Search for the cell housing the specified text and yield its [X, Y] center coordinate. 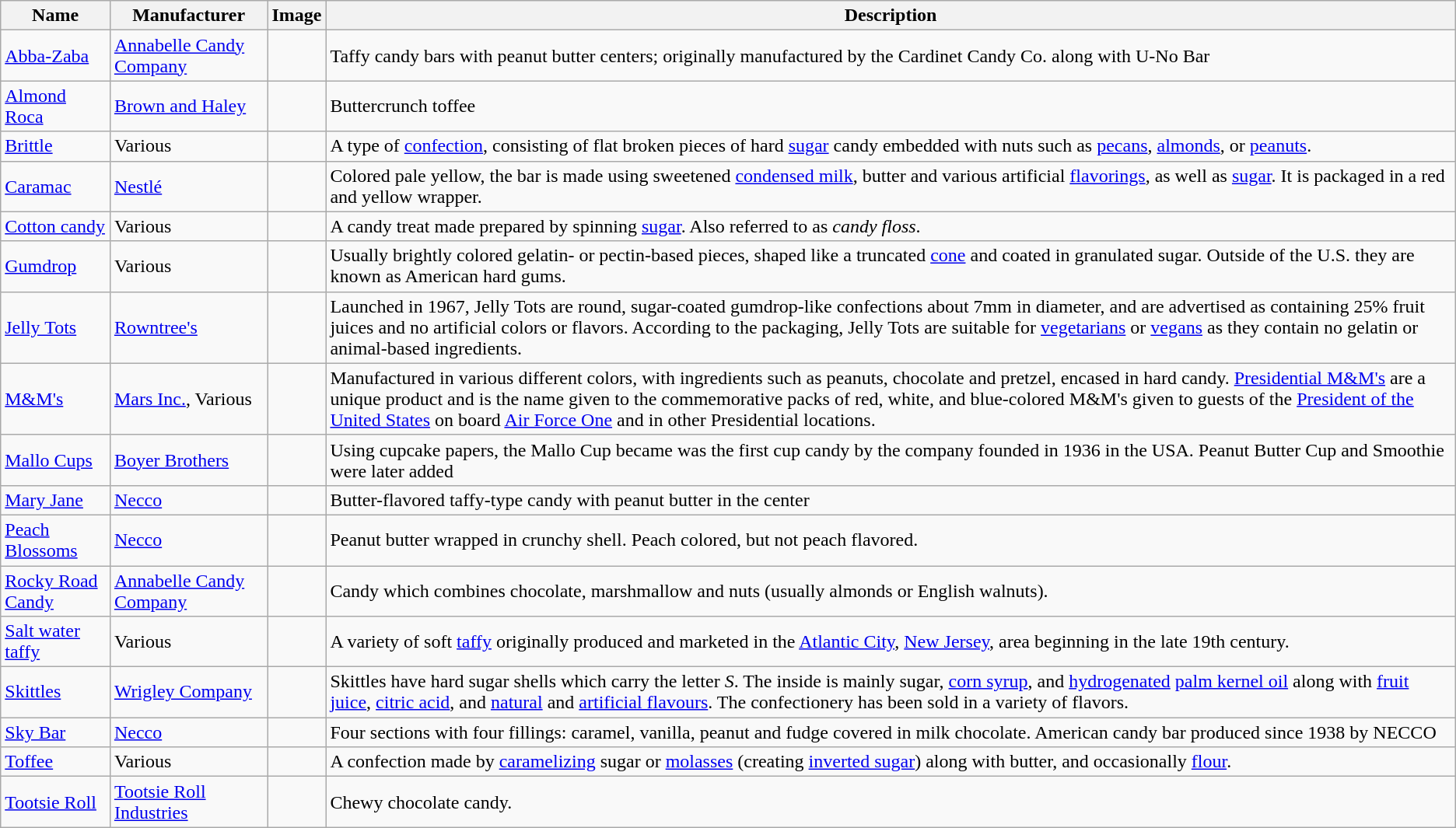
Tootsie Roll [56, 802]
Candy which combines chocolate, marshmallow and nuts (usually almonds or English walnuts). [891, 591]
Gumdrop [56, 266]
M&M's [56, 399]
Skittles [56, 692]
A candy treat made prepared by spinning sugar. Also referred to as candy floss. [891, 226]
Sky Bar [56, 732]
Image [297, 16]
Rowntree's [188, 327]
Abba-Zaba [56, 56]
Description [891, 16]
Salt water taffy [56, 642]
Butter-flavored taffy-type candy with peanut butter in the center [891, 500]
A type of confection, consisting of flat broken pieces of hard sugar candy embedded with nuts such as pecans, almonds, or peanuts. [891, 146]
A confection made by caramelizing sugar or molasses (creating inverted sugar) along with butter, and occasionally flour. [891, 762]
Rocky Road Candy [56, 591]
Manufacturer [188, 16]
Almond Roca [56, 106]
Mary Jane [56, 500]
Peanut butter wrapped in crunchy shell. Peach colored, but not peach flavored. [891, 540]
Buttercrunch toffee [891, 106]
Name [56, 16]
Jelly Tots [56, 327]
A variety of soft taffy originally produced and marketed in the Atlantic City, New Jersey, area beginning in the late 19th century. [891, 642]
Tootsie Roll Industries [188, 802]
Cotton candy [56, 226]
Chewy chocolate candy. [891, 802]
Boyer Brothers [188, 460]
Wrigley Company [188, 692]
Peach Blossoms [56, 540]
Toffee [56, 762]
Mallo Cups [56, 460]
Brown and Haley [188, 106]
Taffy candy bars with peanut butter centers; originally manufactured by the Cardinet Candy Co. along with U-No Bar [891, 56]
Brittle [56, 146]
Caramac [56, 187]
Four sections with four fillings: caramel, vanilla, peanut and fudge covered in milk chocolate. American candy bar produced since 1938 by NECCO [891, 732]
Nestlé [188, 187]
Mars Inc., Various [188, 399]
